Return the [X, Y] coordinate for the center point of the cell that contains the specified text.  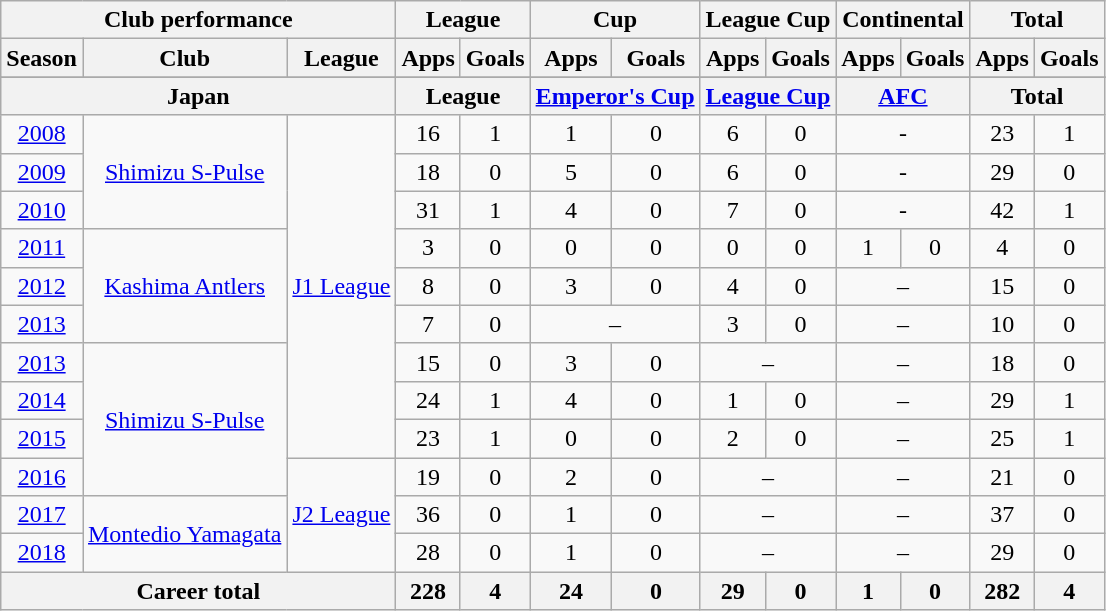
2016 [42, 477]
Montedio Yamagata [184, 534]
2014 [42, 400]
Club performance [198, 20]
37 [1002, 515]
228 [428, 591]
2015 [42, 438]
36 [428, 515]
2012 [42, 286]
J1 League [342, 286]
Cup [615, 20]
16 [428, 134]
AFC [903, 96]
J2 League [342, 515]
2011 [42, 248]
2018 [42, 553]
31 [428, 210]
Emperor's Cup [615, 96]
8 [428, 286]
28 [428, 553]
Season [42, 58]
2008 [42, 134]
2010 [42, 210]
Continental [903, 20]
282 [1002, 591]
2017 [42, 515]
Kashima Antlers [184, 286]
42 [1002, 210]
25 [1002, 438]
5 [571, 172]
Japan [198, 96]
Career total [198, 591]
Club [184, 58]
21 [1002, 477]
19 [428, 477]
2009 [42, 172]
10 [1002, 324]
